Return [X, Y] of the center of cell containing provided text 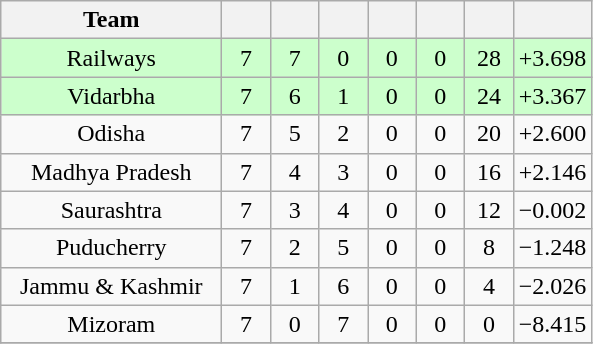
+3.698 [552, 58]
Saurashtra [112, 210]
Madhya Pradesh [112, 172]
+2.600 [552, 134]
Mizoram [112, 324]
Jammu & Kashmir [112, 286]
Vidarbha [112, 96]
Railways [112, 58]
24 [490, 96]
−8.415 [552, 324]
16 [490, 172]
12 [490, 210]
Team [112, 20]
20 [490, 134]
8 [490, 248]
+2.146 [552, 172]
28 [490, 58]
−2.026 [552, 286]
Odisha [112, 134]
−0.002 [552, 210]
Puducherry [112, 248]
−1.248 [552, 248]
+3.367 [552, 96]
